Capture the cell that displays the provided text and extract its [X, Y] central coordinate. 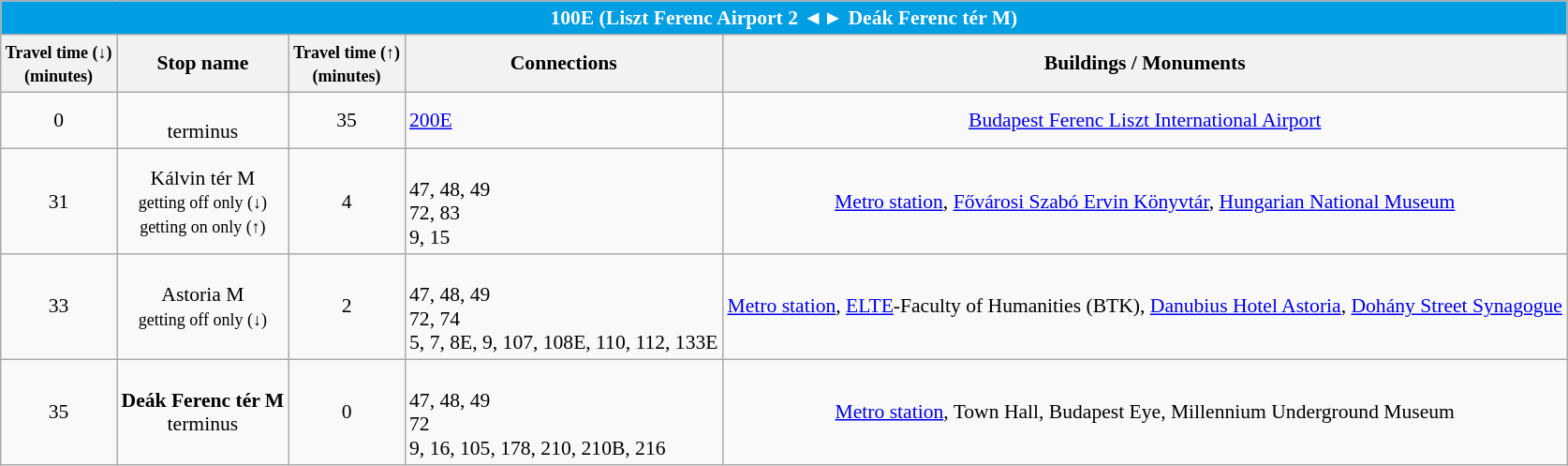
Metro station, Town Hall, Budapest Eye, Millennium Underground Museum [1145, 412]
33 [59, 307]
Metro station, Fővárosi Szabó Ervin Könyvtár, Hungarian National Museum [1145, 202]
100E (Liszt Ferenc Airport 2 ◄► Deák Ferenc tér M) [784, 18]
31 [59, 202]
Metro station, ELTE-Faculty of Humanities (BTK), Danubius Hotel Astoria, Dohány Street Synagogue [1145, 307]
Connections [564, 64]
Buildings / Monuments [1145, 64]
47, 48, 49 72 9, 16, 105, 178, 210, 210B, 216 [564, 412]
Travel time (↑)(minutes) [347, 64]
Budapest Ferenc Liszt International Airport [1145, 120]
Deák Ferenc tér Mterminus [202, 412]
47, 48, 49 72, 74 5, 7, 8E, 9, 107, 108E, 110, 112, 133E [564, 307]
200E [564, 120]
Stop name [202, 64]
4 [347, 202]
Astoria Mgetting off only (↓) [202, 307]
Travel time (↓)(minutes) [59, 64]
terminus [202, 120]
47, 48, 49 72, 83 9, 15 [564, 202]
2 [347, 307]
Kálvin tér Mgetting off only (↓)getting on only (↑) [202, 202]
